Detect which cell encompasses the target text, then output its (x, y) center coordinate. 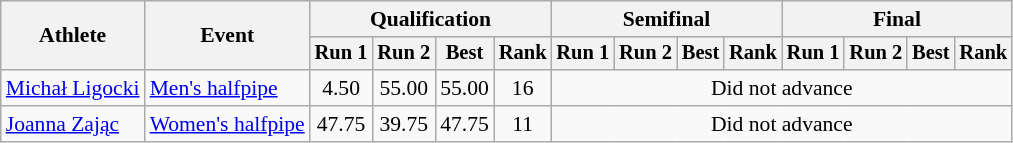
Men's halfpipe (228, 88)
Women's halfpipe (228, 124)
Event (228, 36)
39.75 (404, 124)
Final (897, 19)
4.50 (342, 88)
11 (523, 124)
Qualification (431, 19)
16 (523, 88)
Joanna Zając (73, 124)
Michał Ligocki (73, 88)
Semifinal (666, 19)
Athlete (73, 36)
